Return the [x, y] coordinate for the center point of the cell that contains the specified text.  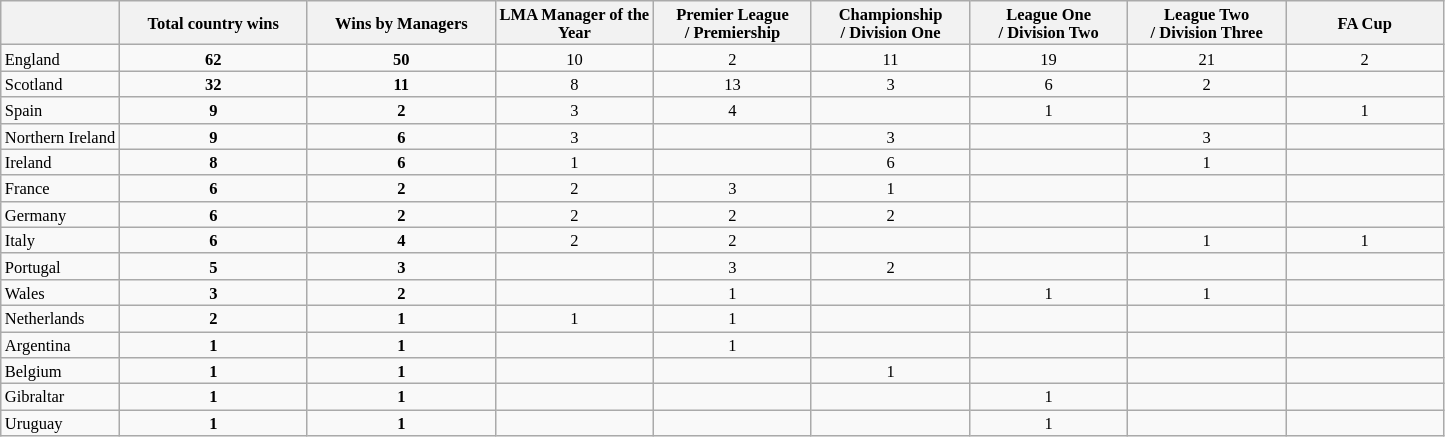
62 [213, 58]
Wins by Managers [401, 23]
Germany [60, 214]
19 [1049, 58]
Italy [60, 240]
League One / Division Two [1049, 23]
FA Cup [1365, 23]
Scotland [60, 84]
Northern Ireland [60, 136]
League Two / Division Three [1207, 23]
Argentina [60, 345]
Premier League / Premiership [732, 23]
13 [732, 84]
Ireland [60, 162]
Championship / Division One [890, 23]
5 [213, 266]
Portugal [60, 266]
10 [574, 58]
32 [213, 84]
Wales [60, 292]
Total country wins [213, 23]
Belgium [60, 371]
Netherlands [60, 318]
Gibraltar [60, 397]
Spain [60, 110]
50 [401, 58]
LMA Manager of the Year [574, 23]
Uruguay [60, 423]
21 [1207, 58]
France [60, 188]
England [60, 58]
